Provide the [x, y] coordinate of the cell's center where the given text is located.  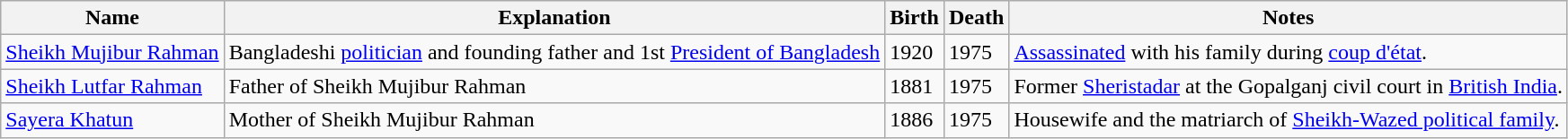
Sheikh Lutfar Rahman [112, 86]
Father of Sheikh Mujibur Rahman [554, 86]
Explanation [554, 18]
Housewife and the matriarch of Sheikh-Wazed political family. [1289, 120]
Assassinated with his family during coup d'état. [1289, 52]
Former Sheristadar at the Gopalganj civil court in British India. [1289, 86]
Notes [1289, 18]
Sheikh Mujibur Rahman [112, 52]
Sayera Khatun [112, 120]
Bangladeshi politician and founding father and 1st President of Bangladesh [554, 52]
1886 [915, 120]
Birth [915, 18]
Mother of Sheikh Mujibur Rahman [554, 120]
1920 [915, 52]
Name [112, 18]
1881 [915, 86]
Death [976, 18]
